For the text-containing cell, return its midpoint in (X, Y) coordinate format. 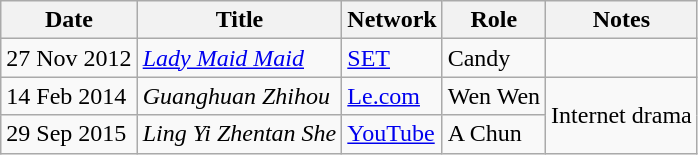
Notes (622, 20)
Lady Maid Maid (240, 58)
Internet drama (622, 115)
Role (494, 20)
Date (69, 20)
Candy (494, 58)
Guanghuan Zhihou (240, 96)
YouTube (392, 134)
Ling Yi Zhentan She (240, 134)
SET (392, 58)
Wen Wen (494, 96)
14 Feb 2014 (69, 96)
27 Nov 2012 (69, 58)
Network (392, 20)
Le.com (392, 96)
Title (240, 20)
A Chun (494, 134)
29 Sep 2015 (69, 134)
